Determine the (X, Y) coordinate at the center of the cell enclosing the given text.  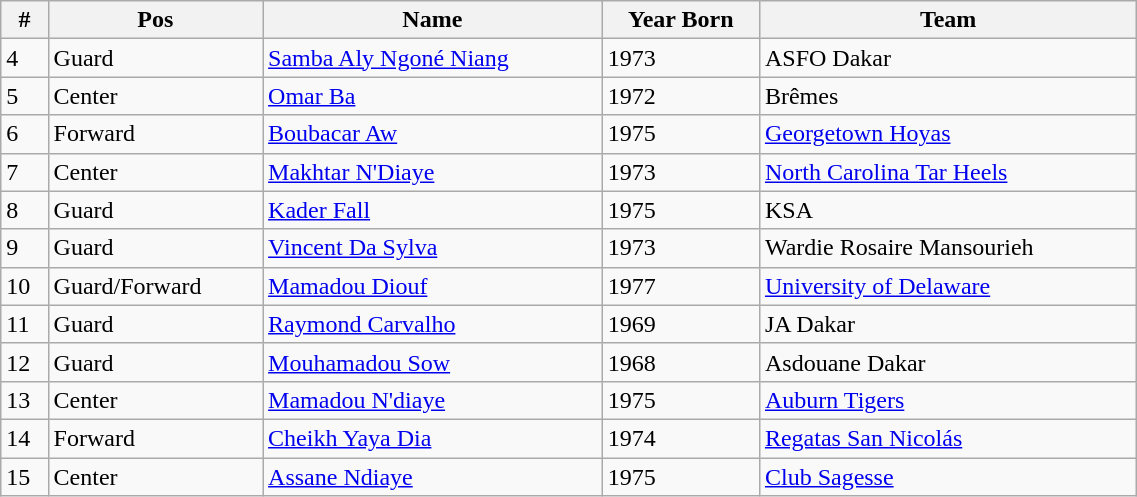
1974 (680, 438)
Asdouane Dakar (948, 362)
Samba Aly Ngoné Niang (433, 58)
Makhtar N'Diaye (433, 172)
5 (24, 96)
1972 (680, 96)
14 (24, 438)
Assane Ndiaye (433, 477)
Boubacar Aw (433, 134)
ASFO Dakar (948, 58)
Mamadou N'diaye (433, 400)
11 (24, 324)
Georgetown Hoyas (948, 134)
Pos (156, 20)
13 (24, 400)
Omar Ba (433, 96)
4 (24, 58)
12 (24, 362)
Brêmes (948, 96)
Auburn Tigers (948, 400)
Kader Fall (433, 210)
8 (24, 210)
1968 (680, 362)
Cheikh Yaya Dia (433, 438)
# (24, 20)
Mamadou Diouf (433, 286)
KSA (948, 210)
Regatas San Nicolás (948, 438)
9 (24, 248)
Name (433, 20)
Wardie Rosaire Mansourieh (948, 248)
Year Born (680, 20)
Club Sagesse (948, 477)
6 (24, 134)
Guard/Forward (156, 286)
Mouhamadou Sow (433, 362)
10 (24, 286)
JA Dakar (948, 324)
North Carolina Tar Heels (948, 172)
University of Delaware (948, 286)
Vincent Da Sylva (433, 248)
1969 (680, 324)
Team (948, 20)
15 (24, 477)
Raymond Carvalho (433, 324)
7 (24, 172)
1977 (680, 286)
